Return [X, Y] of the center of cell containing provided text 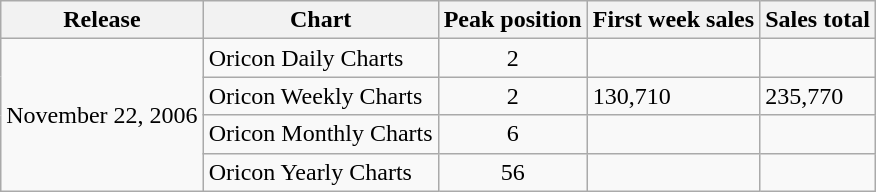
6 [512, 134]
November 22, 2006 [102, 115]
Sales total [818, 20]
First week sales [673, 20]
Oricon Weekly Charts [320, 96]
235,770 [818, 96]
Peak position [512, 20]
Chart [320, 20]
Release [102, 20]
Oricon Yearly Charts [320, 172]
Oricon Daily Charts [320, 58]
130,710 [673, 96]
Oricon Monthly Charts [320, 134]
56 [512, 172]
